Search for the cell housing the specified text and yield its (X, Y) center coordinate. 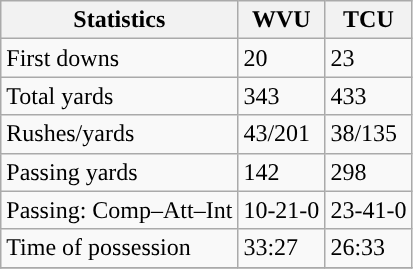
38/135 (368, 134)
343 (282, 96)
Passing yards (120, 172)
142 (282, 172)
TCU (368, 20)
23 (368, 58)
First downs (120, 58)
Statistics (120, 20)
20 (282, 58)
298 (368, 172)
33:27 (282, 248)
10-21-0 (282, 210)
Total yards (120, 96)
Rushes/yards (120, 134)
26:33 (368, 248)
WVU (282, 20)
Time of possession (120, 248)
23-41-0 (368, 210)
Passing: Comp–Att–Int (120, 210)
433 (368, 96)
43/201 (282, 134)
